Scan for the cell matching the given text and deliver its (x, y) coordinate at center. 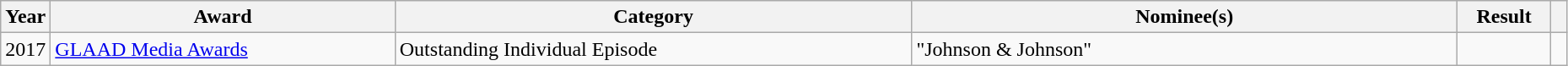
Result (1503, 17)
GLAAD Media Awards (223, 49)
2017 (25, 49)
Nominee(s) (1184, 17)
Outstanding Individual Episode (653, 49)
Year (25, 17)
Award (223, 17)
"Johnson & Johnson" (1184, 49)
Category (653, 17)
